From the cell containing the given text, extract its center point as (X, Y) coordinate. 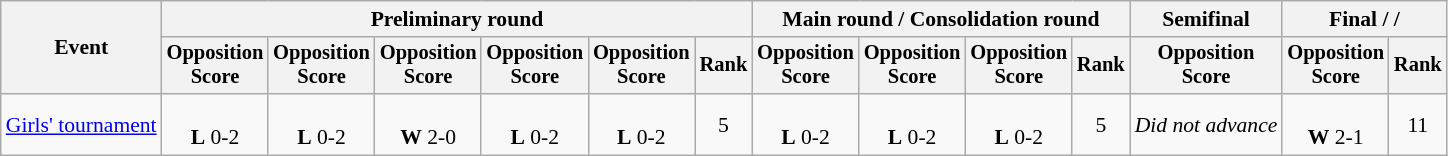
Did not advance (1206, 124)
Semifinal (1206, 19)
W 2-0 (428, 124)
Girls' tournament (82, 124)
Event (82, 48)
Main round / Consolidation round (940, 19)
W 2-1 (1336, 124)
Final / / (1364, 19)
11 (1418, 124)
Preliminary round (458, 19)
